Identify which cell holds the provided text, then report its (X, Y) central coordinate. 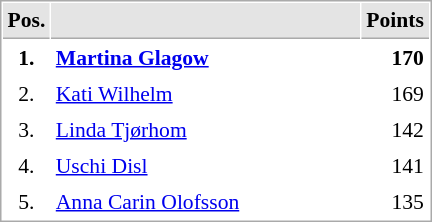
142 (396, 129)
5. (26, 201)
1. (26, 57)
Pos. (26, 21)
169 (396, 93)
4. (26, 165)
3. (26, 129)
Points (396, 21)
2. (26, 93)
Uschi Disl (206, 165)
Linda Tjørhom (206, 129)
170 (396, 57)
Anna Carin Olofsson (206, 201)
Martina Glagow (206, 57)
141 (396, 165)
135 (396, 201)
Kati Wilhelm (206, 93)
